Detect which cell encompasses the target text, then output its (X, Y) center coordinate. 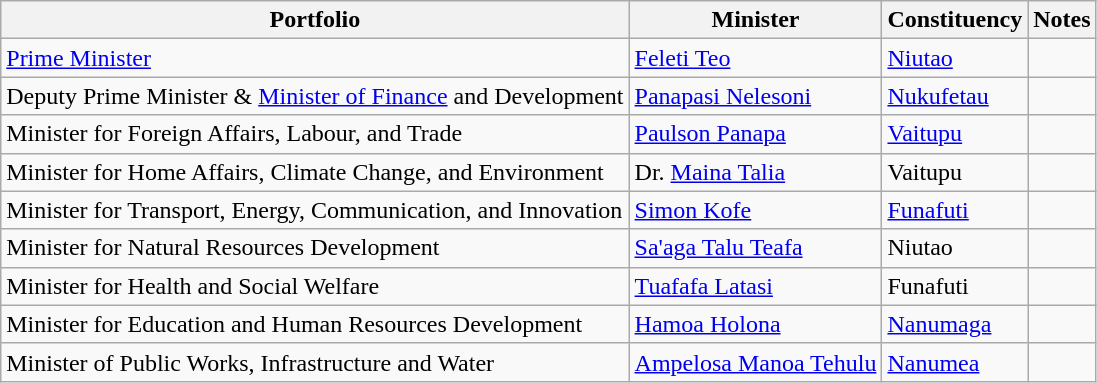
Minister for Education and Human Resources Development (315, 324)
Deputy Prime Minister & Minister of Finance and Development (315, 96)
Portfolio (315, 20)
Minister (756, 20)
Panapasi Nelesoni (756, 96)
Tuafafa Latasi (756, 286)
Minister for Health and Social Welfare (315, 286)
Prime Minister (315, 58)
Notes (1062, 20)
Nanumea (955, 362)
Nanumaga (955, 324)
Minister for Home Affairs, Climate Change, and Environment (315, 172)
Minister for Foreign Affairs, Labour, and Trade (315, 134)
Nukufetau (955, 96)
Minister for Natural Resources Development (315, 248)
Sa'aga Talu Teafa (756, 248)
Hamoa Holona (756, 324)
Dr. Maina Talia (756, 172)
Ampelosa Manoa Tehulu (756, 362)
Minister for Transport, Energy, Communication, and Innovation (315, 210)
Paulson Panapa (756, 134)
Simon Kofe (756, 210)
Constituency (955, 20)
Minister of Public Works, Infrastructure and Water (315, 362)
Feleti Teo (756, 58)
